Determine the (x, y) coordinate at the center of the cell enclosing the given text.  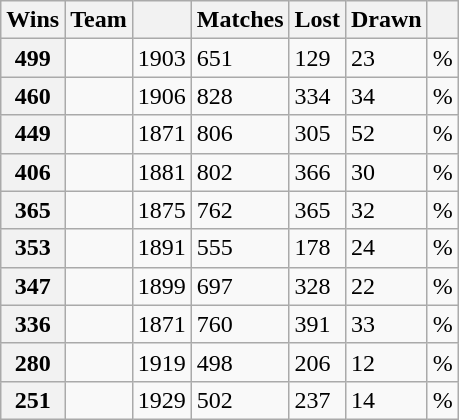
651 (240, 58)
280 (33, 362)
499 (33, 58)
33 (386, 324)
Lost (317, 20)
Team (99, 20)
334 (317, 96)
1906 (162, 96)
1899 (162, 286)
336 (33, 324)
251 (33, 400)
555 (240, 248)
30 (386, 172)
178 (317, 248)
52 (386, 134)
449 (33, 134)
Wins (33, 20)
762 (240, 210)
406 (33, 172)
347 (33, 286)
23 (386, 58)
806 (240, 134)
328 (317, 286)
498 (240, 362)
353 (33, 248)
129 (317, 58)
760 (240, 324)
502 (240, 400)
24 (386, 248)
12 (386, 362)
366 (317, 172)
237 (317, 400)
22 (386, 286)
1903 (162, 58)
1929 (162, 400)
460 (33, 96)
802 (240, 172)
1919 (162, 362)
305 (317, 134)
32 (386, 210)
1881 (162, 172)
Drawn (386, 20)
697 (240, 286)
828 (240, 96)
1891 (162, 248)
391 (317, 324)
34 (386, 96)
14 (386, 400)
206 (317, 362)
1875 (162, 210)
Matches (240, 20)
